Detect which cell encompasses the target text, then output its [X, Y] center coordinate. 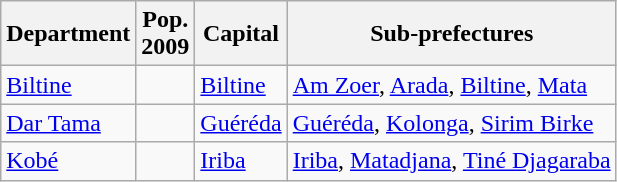
Sub-prefectures [452, 34]
Guéréda [241, 123]
Kobé [68, 161]
Capital [241, 34]
Guéréda, Kolonga, Sirim Birke [452, 123]
Department [68, 34]
Iriba, Matadjana, Tiné Djagaraba [452, 161]
Pop.2009 [166, 34]
Iriba [241, 161]
Am Zoer, Arada, Biltine, Mata [452, 85]
Dar Tama [68, 123]
